Return [x, y] of the center of cell containing provided text 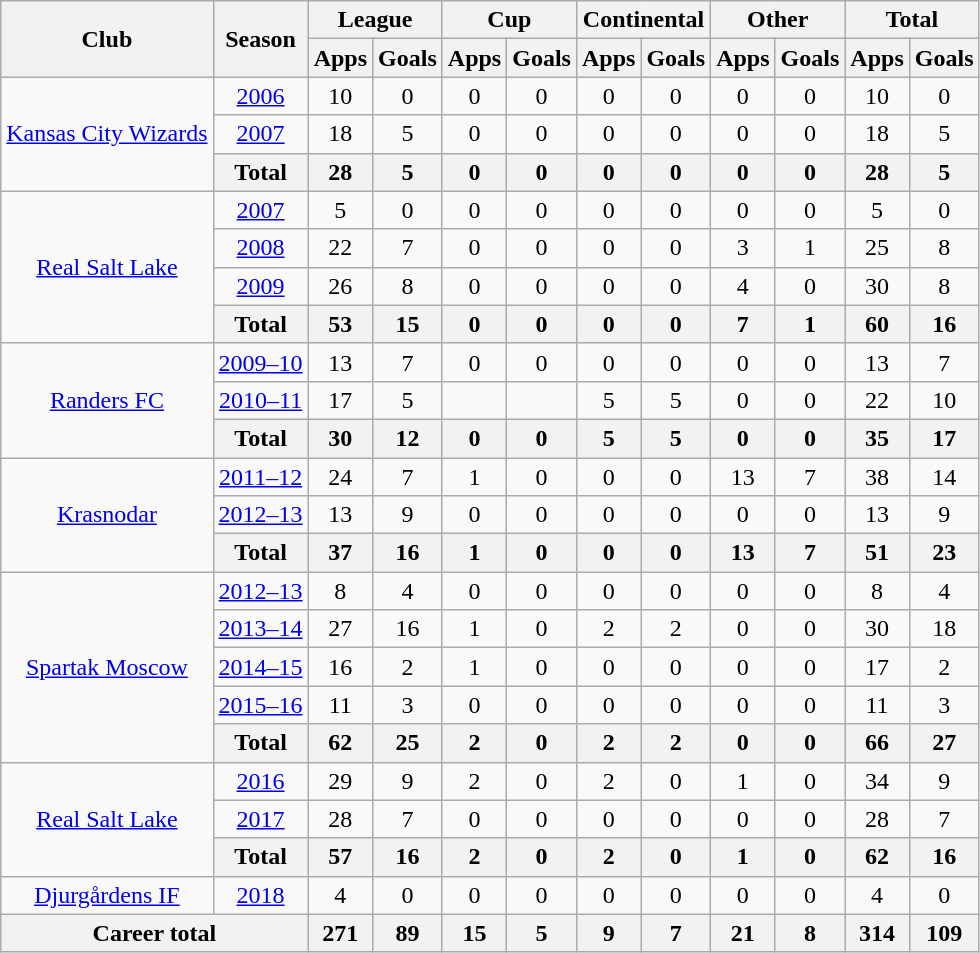
89 [408, 933]
271 [340, 933]
2017 [260, 819]
Kansas City Wizards [107, 134]
Career total [154, 933]
Cup [509, 20]
12 [408, 438]
38 [877, 477]
League [375, 20]
26 [340, 286]
34 [877, 781]
51 [877, 553]
2016 [260, 781]
Season [260, 39]
66 [877, 743]
Krasnodar [107, 515]
Club [107, 39]
314 [877, 933]
14 [944, 477]
2009 [260, 286]
2009–10 [260, 362]
23 [944, 553]
2011–12 [260, 477]
60 [877, 324]
Djurgårdens IF [107, 895]
2013–14 [260, 629]
2015–16 [260, 705]
Spartak Moscow [107, 667]
24 [340, 477]
29 [340, 781]
2014–15 [260, 667]
2006 [260, 96]
37 [340, 553]
2018 [260, 895]
Randers FC [107, 400]
2008 [260, 248]
35 [877, 438]
109 [944, 933]
57 [340, 857]
2010–11 [260, 400]
Other [778, 20]
21 [743, 933]
53 [340, 324]
Continental [643, 20]
